Extract the (X, Y) coordinate from the center of the cell holding the provided text.  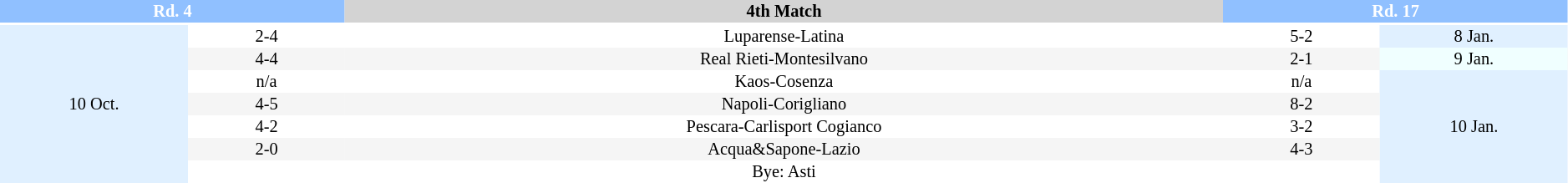
10 Oct. (94, 104)
4th Match (784, 12)
2-1 (1302, 58)
4-3 (1302, 149)
3-2 (1302, 127)
Acqua&Sapone-Lazio (784, 149)
8-2 (1302, 104)
Napoli-Corigliano (784, 104)
Kaos-Cosenza (784, 82)
2-0 (266, 149)
Bye: Asti (784, 172)
4-5 (266, 104)
4-4 (266, 58)
Pescara-Carlisport Cogianco (784, 127)
Rd. 4 (172, 12)
Real Rieti-Montesilvano (784, 58)
5-2 (1302, 37)
4-2 (266, 127)
Luparense-Latina (784, 37)
2-4 (266, 37)
8 Jan. (1474, 37)
Rd. 17 (1395, 12)
9 Jan. (1474, 58)
10 Jan. (1474, 127)
